Determine the (x, y) coordinate at the center of the cell enclosing the given text.  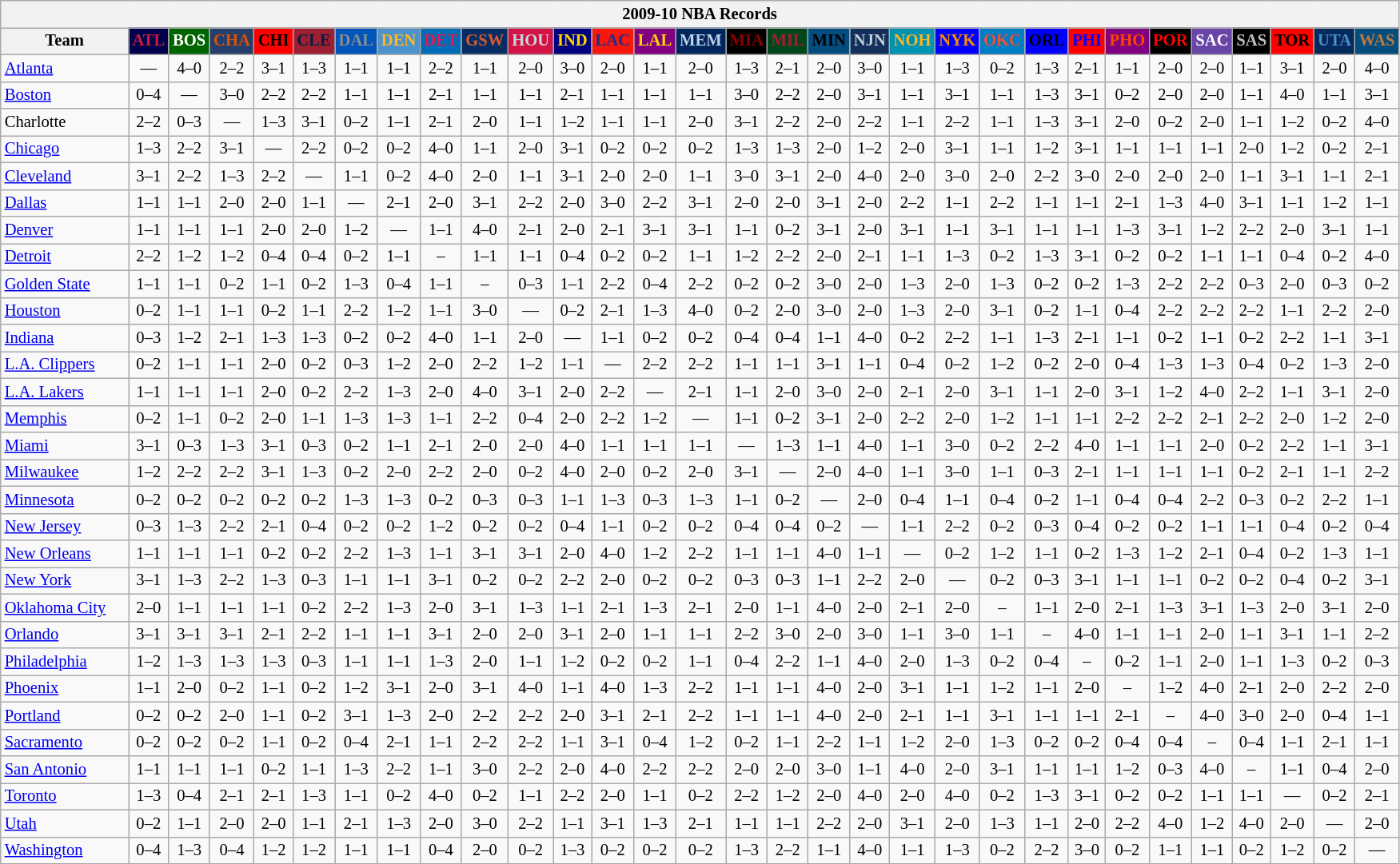
Phoenix (65, 688)
Sacramento (65, 743)
WAS (1377, 41)
Philadelphia (65, 661)
LAL (655, 41)
NYK (957, 41)
New Orleans (65, 554)
2009-10 NBA Records (700, 14)
LAC (612, 41)
CHI (273, 41)
Milwaukee (65, 472)
NOH (913, 41)
ORL (1047, 41)
Portland (65, 715)
Denver (65, 229)
L.A. Lakers (65, 392)
ATL (149, 41)
MIL (788, 41)
HOU (531, 41)
L.A. Clippers (65, 364)
BOS (189, 41)
CHA (232, 41)
Chicago (65, 149)
Team (65, 41)
IND (572, 41)
DEN (398, 41)
Oklahoma City (65, 607)
SAC (1212, 41)
Charlotte (65, 122)
Cleveland (65, 176)
Boston (65, 95)
Golden State (65, 284)
San Antonio (65, 770)
UTA (1334, 41)
Houston (65, 311)
Atlanta (65, 68)
Indiana (65, 338)
MIN (829, 41)
Detroit (65, 257)
PHI (1087, 41)
PHO (1127, 41)
OKC (1003, 41)
SAS (1251, 41)
GSW (485, 41)
Memphis (65, 419)
Minnesota (65, 500)
MEM (700, 41)
TOR (1292, 41)
NJN (870, 41)
POR (1171, 41)
CLE (313, 41)
Miami (65, 445)
Orlando (65, 635)
MIA (747, 41)
DET (441, 41)
DAL (357, 41)
New Jersey (65, 527)
Utah (65, 823)
New York (65, 580)
Toronto (65, 796)
Dallas (65, 203)
Washington (65, 850)
